Output the (X, Y) coordinate of the center of the cell containing the given text.  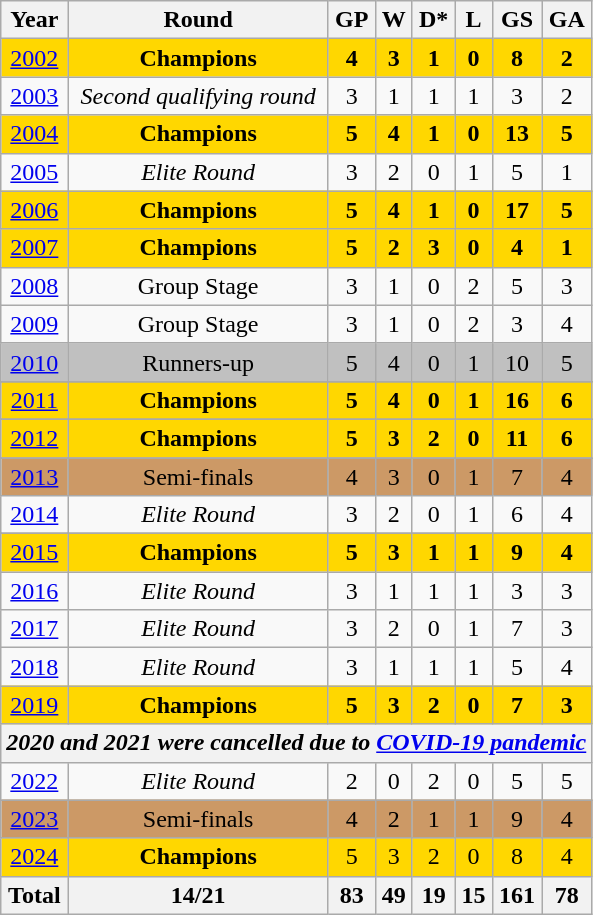
2018 (34, 667)
2024 (34, 857)
Total (34, 895)
49 (394, 895)
D* (434, 20)
2008 (34, 286)
L (474, 20)
15 (474, 895)
16 (517, 400)
2017 (34, 629)
2022 (34, 781)
GA (567, 20)
2009 (34, 324)
Year (34, 20)
2015 (34, 553)
Round (198, 20)
19 (434, 895)
14/21 (198, 895)
78 (567, 895)
Runners-up (198, 362)
2002 (34, 58)
2016 (34, 591)
GS (517, 20)
2003 (34, 96)
83 (352, 895)
2011 (34, 400)
2004 (34, 134)
13 (517, 134)
11 (517, 438)
Second qualifying round (198, 96)
2020 and 2021 were cancelled due to COVID-19 pandemic (296, 743)
2010 (34, 362)
W (394, 20)
161 (517, 895)
GP (352, 20)
2012 (34, 438)
2007 (34, 248)
17 (517, 210)
2023 (34, 819)
10 (517, 362)
2019 (34, 705)
2006 (34, 210)
2005 (34, 172)
2013 (34, 477)
2014 (34, 515)
